Determine the [x, y] coordinate at the center of the cell enclosing the given text.  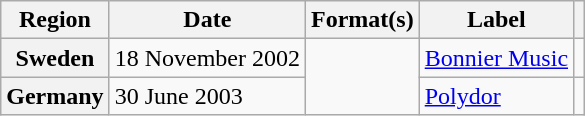
18 November 2002 [207, 58]
30 June 2003 [207, 96]
Label [496, 20]
Format(s) [362, 20]
Region [55, 20]
Sweden [55, 58]
Date [207, 20]
Bonnier Music [496, 58]
Polydor [496, 96]
Germany [55, 96]
